From the cell containing the given text, extract its center point as [x, y] coordinate. 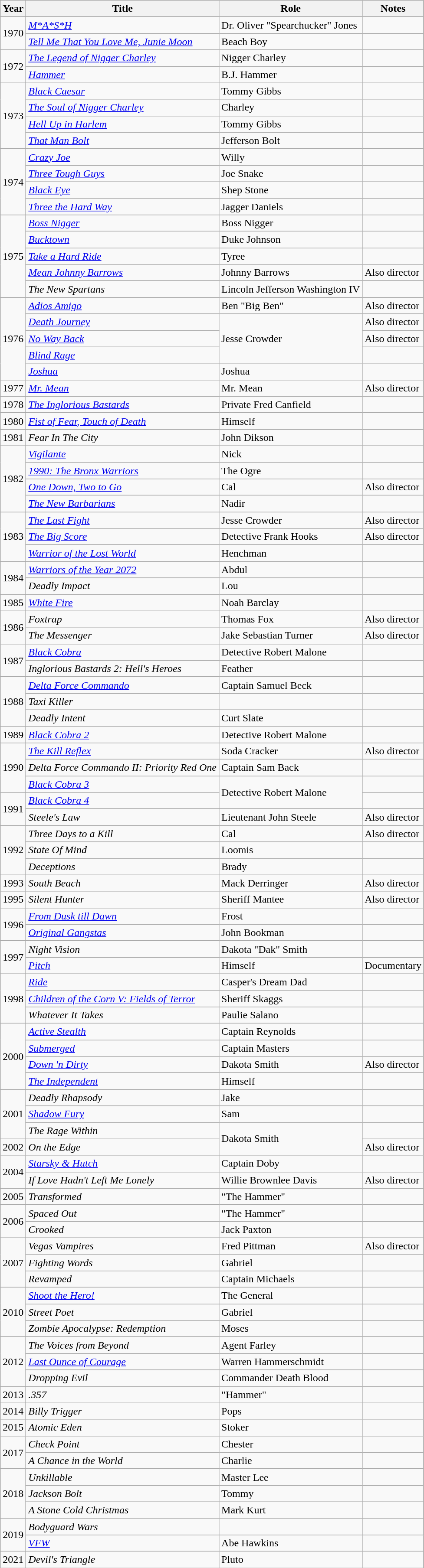
1997 [13, 957]
Jack Paxton [291, 1229]
Year [13, 9]
Crooked [122, 1229]
Duke Johnson [291, 240]
1991 [13, 809]
Black Caesar [122, 91]
The Soul of Nigger Charley [122, 108]
2004 [13, 1172]
Brady [291, 867]
Unkillable [122, 1477]
Loomis [291, 850]
Steele's Law [122, 817]
Noah Barclay [291, 603]
Captain Sam Back [291, 768]
Detective Frank Hooks [291, 537]
2015 [13, 1428]
Black Cobra [122, 652]
Warrior of the Lost World [122, 553]
1970 [13, 33]
No Way Back [122, 339]
Spaced Out [122, 1213]
Night Vision [122, 949]
Nadir [291, 504]
2006 [13, 1221]
John Bookman [291, 932]
Title [122, 9]
Three the Hard Way [122, 207]
Deadly Rhapsody [122, 1098]
Casper's Dream Dad [291, 982]
Transformed [122, 1196]
State Of Mind [122, 850]
2002 [13, 1147]
2017 [13, 1452]
Willie Brownlee Davis [291, 1180]
2010 [13, 1312]
The Last Fight [122, 520]
1977 [13, 388]
Black Eye [122, 190]
Devil's Triangle [122, 1560]
2012 [13, 1362]
Sheriff Mantee [291, 900]
Charley [291, 108]
1995 [13, 900]
White Fire [122, 603]
M*A*S*H [122, 25]
Dr. Oliver "Spearchucker" Jones [291, 25]
Lieutenant John Steele [291, 817]
Ben "Big Ben" [291, 306]
Commander Death Blood [291, 1378]
1993 [13, 883]
Blind Rage [122, 355]
Shoot the Hero! [122, 1296]
Abdul [291, 570]
1992 [13, 850]
1990: The Bronx Warriors [122, 470]
John Dikson [291, 437]
Deadly Impact [122, 586]
Dropping Evil [122, 1378]
Death Journey [122, 322]
Stoker [291, 1428]
Mark Kurt [291, 1510]
The Kill Reflex [122, 751]
Master Lee [291, 1477]
Inglorious Bastards 2: Hell's Heroes [122, 668]
Pluto [291, 1560]
Curt Slate [291, 718]
Down 'n Dirty [122, 1065]
B.J. Hammer [291, 75]
Black Cobra 3 [122, 784]
1990 [13, 768]
Jackson Bolt [122, 1493]
Sam [291, 1114]
Paulie Salano [291, 1015]
1980 [13, 421]
The Independent [122, 1081]
2000 [13, 1056]
1988 [13, 701]
Bucktown [122, 240]
Abe Hawkins [291, 1543]
Notes [393, 9]
1981 [13, 437]
Atomic Eden [122, 1428]
Crazy Joe [122, 157]
Last Ounce of Courage [122, 1362]
1975 [13, 256]
2013 [13, 1395]
Jake [291, 1098]
2021 [13, 1560]
Three Days to a Kill [122, 834]
1984 [13, 578]
Bodyguard Wars [122, 1526]
Silent Hunter [122, 900]
.357 [122, 1395]
Frost [291, 916]
2019 [13, 1535]
The Messenger [122, 636]
Henchman [291, 553]
Mean Johnny Barrows [122, 273]
1974 [13, 182]
2018 [13, 1493]
Street Poet [122, 1312]
Jagger Daniels [291, 207]
Shep Stone [291, 190]
Black Cobra 4 [122, 801]
2014 [13, 1411]
Vegas Vampires [122, 1246]
Deceptions [122, 867]
Fred Pittman [291, 1246]
1983 [13, 537]
1973 [13, 116]
If Love Hadn't Left Me Lonely [122, 1180]
Private Fred Canfield [291, 404]
That Man Bolt [122, 140]
Chester [291, 1444]
VFW [122, 1543]
Johnny Barrows [291, 273]
1982 [13, 479]
Jefferson Bolt [291, 140]
1978 [13, 404]
1987 [13, 660]
Captain Masters [291, 1048]
Agent Farley [291, 1345]
Dakota "Dak" Smith [291, 949]
Joe Snake [291, 173]
Documentary [393, 965]
Thomas Fox [291, 619]
The Big Score [122, 537]
2007 [13, 1262]
Foxtrap [122, 619]
Captain Samuel Beck [291, 685]
Jake Sebastian Turner [291, 636]
Pops [291, 1411]
Tell Me That You Love Me, Junie Moon [122, 42]
Charlie [291, 1460]
1986 [13, 627]
South Beach [122, 883]
Ride [122, 982]
"Hammer" [291, 1395]
Soda Cracker [291, 751]
The Legend of Nigger Charley [122, 58]
1976 [13, 339]
Sheriff Skaggs [291, 998]
Original Gangstas [122, 932]
Deadly Intent [122, 718]
Submerged [122, 1048]
Hell Up in Harlem [122, 124]
Whatever It Takes [122, 1015]
Pitch [122, 965]
Starsky & Hutch [122, 1164]
Tommy [291, 1493]
Warriors of the Year 2072 [122, 570]
Three Tough Guys [122, 173]
Fear In The City [122, 437]
Taxi Killer [122, 701]
Warren Hammerschmidt [291, 1362]
From Dusk till Dawn [122, 916]
2005 [13, 1196]
Adios Amigo [122, 306]
Captain Michaels [291, 1279]
Nigger Charley [291, 58]
Billy Trigger [122, 1411]
The Rage Within [122, 1131]
Mack Derringer [291, 883]
1998 [13, 998]
Tyree [291, 256]
Captain Reynolds [291, 1032]
2001 [13, 1114]
Fighting Words [122, 1263]
Delta Force Commando II: Priority Red One [122, 768]
Vigilante [122, 454]
Role [291, 9]
Hammer [122, 75]
Willy [291, 157]
A Stone Cold Christmas [122, 1510]
The New Barbarians [122, 504]
Nick [291, 454]
1989 [13, 735]
The Ogre [291, 470]
Beach Boy [291, 42]
The Voices from Beyond [122, 1345]
Children of the Corn V: Fields of Terror [122, 998]
The Inglorious Bastards [122, 404]
Lou [291, 586]
1985 [13, 603]
Fist of Fear, Touch of Death [122, 421]
Feather [291, 668]
Delta Force Commando [122, 685]
A Chance in the World [122, 1460]
Active Stealth [122, 1032]
1996 [13, 924]
Zombie Apocalypse: Redemption [122, 1329]
Moses [291, 1329]
The General [291, 1296]
Take a Hard Ride [122, 256]
The New Spartans [122, 289]
Lincoln Jefferson Washington IV [291, 289]
Check Point [122, 1444]
1972 [13, 66]
Revamped [122, 1279]
Black Cobra 2 [122, 735]
Shadow Fury [122, 1114]
Captain Doby [291, 1164]
On the Edge [122, 1147]
One Down, Two to Go [122, 487]
